Search for the cell housing the specified text and yield its (x, y) center coordinate. 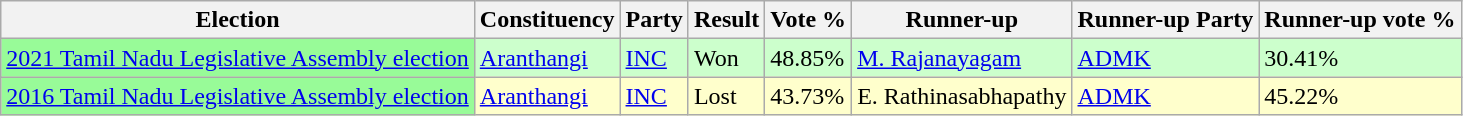
2021 Tamil Nadu Legislative Assembly election (238, 58)
30.41% (1360, 58)
Runner-up (962, 20)
2016 Tamil Nadu Legislative Assembly election (238, 96)
Result (726, 20)
Runner-up vote % (1360, 20)
Lost (726, 96)
E. Rathinasabhapathy (962, 96)
M. Rajanayagam (962, 58)
48.85% (808, 58)
Vote % (808, 20)
45.22% (1360, 96)
Won (726, 58)
Election (238, 20)
Constituency (547, 20)
43.73% (808, 96)
Party (654, 20)
Runner-up Party (1166, 20)
